Scan for the cell matching the given text and deliver its [X, Y] coordinate at center. 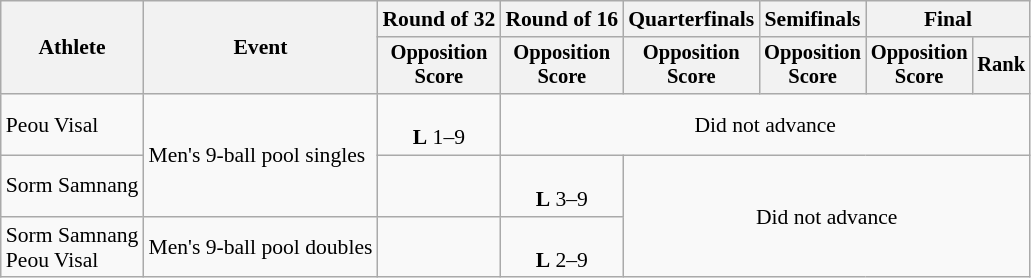
Event [260, 48]
Round of 32 [438, 19]
Final [948, 19]
Semifinals [812, 19]
Peou Visal [72, 124]
Athlete [72, 48]
Men's 9-ball pool doubles [260, 248]
L 2–9 [562, 248]
Round of 16 [562, 19]
Sorm SamnangPeou Visal [72, 248]
Quarterfinals [691, 19]
Men's 9-ball pool singles [260, 155]
Sorm Samnang [72, 186]
L 1–9 [438, 124]
L 3–9 [562, 186]
Rank [1001, 66]
